For the text-containing cell, return its midpoint in (X, Y) coordinate format. 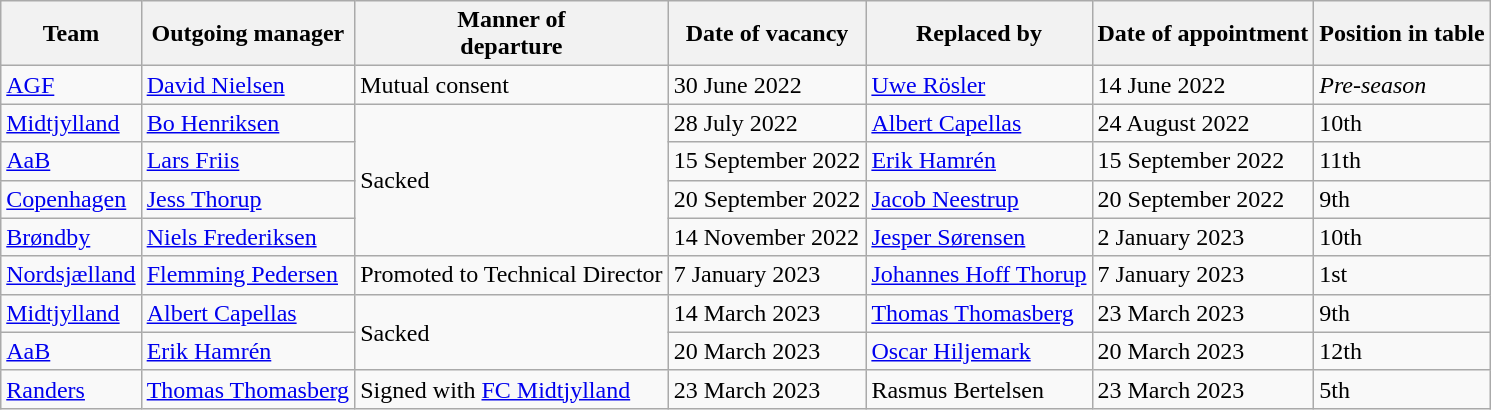
24 August 2022 (1203, 123)
Randers (71, 389)
Mutual consent (512, 85)
Copenhagen (71, 199)
Jesper Sørensen (979, 237)
Replaced by (979, 34)
14 March 2023 (767, 313)
Date of vacancy (767, 34)
5th (1402, 389)
Lars Friis (248, 161)
AGF (71, 85)
Bo Henriksen (248, 123)
Uwe Rösler (979, 85)
Johannes Hoff Thorup (979, 275)
Date of appointment (1203, 34)
Niels Frederiksen (248, 237)
Promoted to Technical Director (512, 275)
David Nielsen (248, 85)
Team (71, 34)
Brøndby (71, 237)
Jacob Neestrup (979, 199)
Pre-season (1402, 85)
14 June 2022 (1203, 85)
28 July 2022 (767, 123)
Nordsjælland (71, 275)
1st (1402, 275)
Oscar Hiljemark (979, 351)
11th (1402, 161)
Jess Thorup (248, 199)
Position in table (1402, 34)
Flemming Pedersen (248, 275)
Signed with FC Midtjylland (512, 389)
Rasmus Bertelsen (979, 389)
30 June 2022 (767, 85)
12th (1402, 351)
2 January 2023 (1203, 237)
Manner ofdeparture (512, 34)
Outgoing manager (248, 34)
14 November 2022 (767, 237)
